For the text-containing cell, return its midpoint in [x, y] coordinate format. 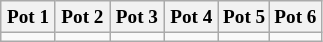
Pot 6 [296, 17]
Pot 1 [28, 17]
Pot 5 [244, 17]
Pot 2 [82, 17]
Pot 4 [191, 17]
Pot 3 [137, 17]
